Output the [X, Y] coordinate of the center of the cell containing the given text.  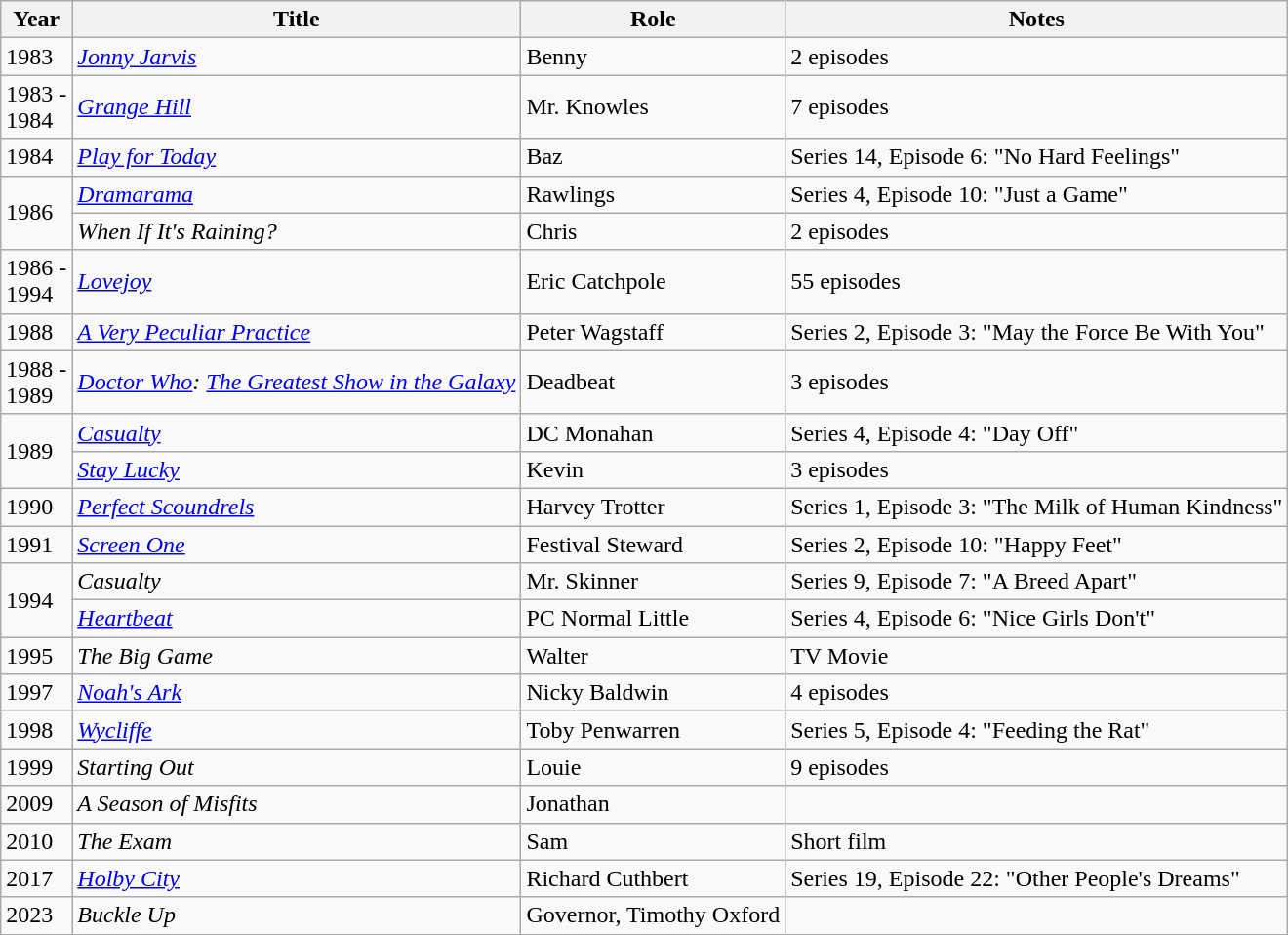
Jonathan [654, 804]
2017 [37, 878]
1991 [37, 544]
Series 1, Episode 3: "The Milk of Human Kindness" [1036, 507]
When If It's Raining? [297, 231]
7 episodes [1036, 107]
1994 [37, 600]
1998 [37, 730]
55 episodes [1036, 281]
Role [654, 20]
Series 5, Episode 4: "Feeding the Rat" [1036, 730]
A Season of Misfits [297, 804]
Dramarama [297, 194]
1986 [37, 213]
Series 4, Episode 6: "Nice Girls Don't" [1036, 619]
Perfect Scoundrels [297, 507]
Festival Steward [654, 544]
Baz [654, 157]
1999 [37, 767]
2023 [37, 915]
Year [37, 20]
The Exam [297, 841]
Series 19, Episode 22: "Other People's Dreams" [1036, 878]
Series 2, Episode 10: "Happy Feet" [1036, 544]
Jonny Jarvis [297, 57]
Mr. Skinner [654, 582]
Harvey Trotter [654, 507]
Rawlings [654, 194]
Louie [654, 767]
Play for Today [297, 157]
1986 -1994 [37, 281]
The Big Game [297, 656]
Nicky Baldwin [654, 693]
Title [297, 20]
Series 4, Episode 4: "Day Off" [1036, 432]
Holby City [297, 878]
Heartbeat [297, 619]
1983 -1984 [37, 107]
1990 [37, 507]
A Very Peculiar Practice [297, 332]
2009 [37, 804]
Short film [1036, 841]
Series 9, Episode 7: "A Breed Apart" [1036, 582]
Grange Hill [297, 107]
Series 14, Episode 6: "No Hard Feelings" [1036, 157]
Noah's Ark [297, 693]
4 episodes [1036, 693]
Kevin [654, 469]
Toby Penwarren [654, 730]
1988 [37, 332]
Chris [654, 231]
Starting Out [297, 767]
1995 [37, 656]
TV Movie [1036, 656]
Lovejoy [297, 281]
1988 -1989 [37, 383]
Richard Cuthbert [654, 878]
1997 [37, 693]
DC Monahan [654, 432]
Series 4, Episode 10: "Just a Game" [1036, 194]
Benny [654, 57]
Wycliffe [297, 730]
1983 [37, 57]
Eric Catchpole [654, 281]
9 episodes [1036, 767]
Buckle Up [297, 915]
Walter [654, 656]
1984 [37, 157]
1989 [37, 451]
Mr. Knowles [654, 107]
PC Normal Little [654, 619]
Peter Wagstaff [654, 332]
Screen One [297, 544]
2010 [37, 841]
Deadbeat [654, 383]
Doctor Who: The Greatest Show in the Galaxy [297, 383]
Sam [654, 841]
Series 2, Episode 3: "May the Force Be With You" [1036, 332]
Governor, Timothy Oxford [654, 915]
Notes [1036, 20]
Stay Lucky [297, 469]
